Extract the [X, Y] coordinate from the center of the cell holding the provided text.  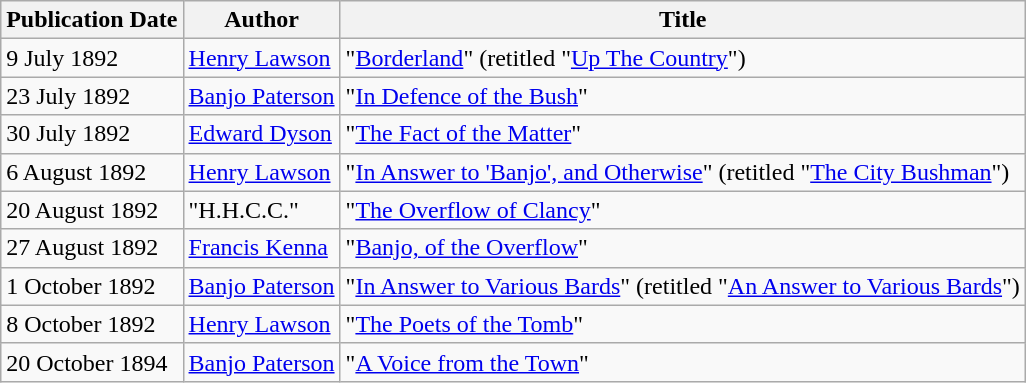
1 October 1892 [92, 286]
20 August 1892 [92, 210]
"The Fact of the Matter" [682, 134]
30 July 1892 [92, 134]
"A Voice from the Town" [682, 362]
Title [682, 20]
"Banjo, of the Overflow" [682, 248]
"The Poets of the Tomb" [682, 324]
"In Answer to Various Bards" (retitled "An Answer to Various Bards") [682, 286]
"In Answer to 'Banjo', and Otherwise" (retitled "The City Bushman") [682, 172]
27 August 1892 [92, 248]
"The Overflow of Clancy" [682, 210]
Edward Dyson [262, 134]
"In Defence of the Bush" [682, 96]
6 August 1892 [92, 172]
Publication Date [92, 20]
9 July 1892 [92, 58]
20 October 1894 [92, 362]
23 July 1892 [92, 96]
"Borderland" (retitled "Up The Country") [682, 58]
"H.H.C.C." [262, 210]
8 October 1892 [92, 324]
Author [262, 20]
Francis Kenna [262, 248]
